Pinpoint the cell where the given text exists, returning its (X, Y) midpoint coordinate. 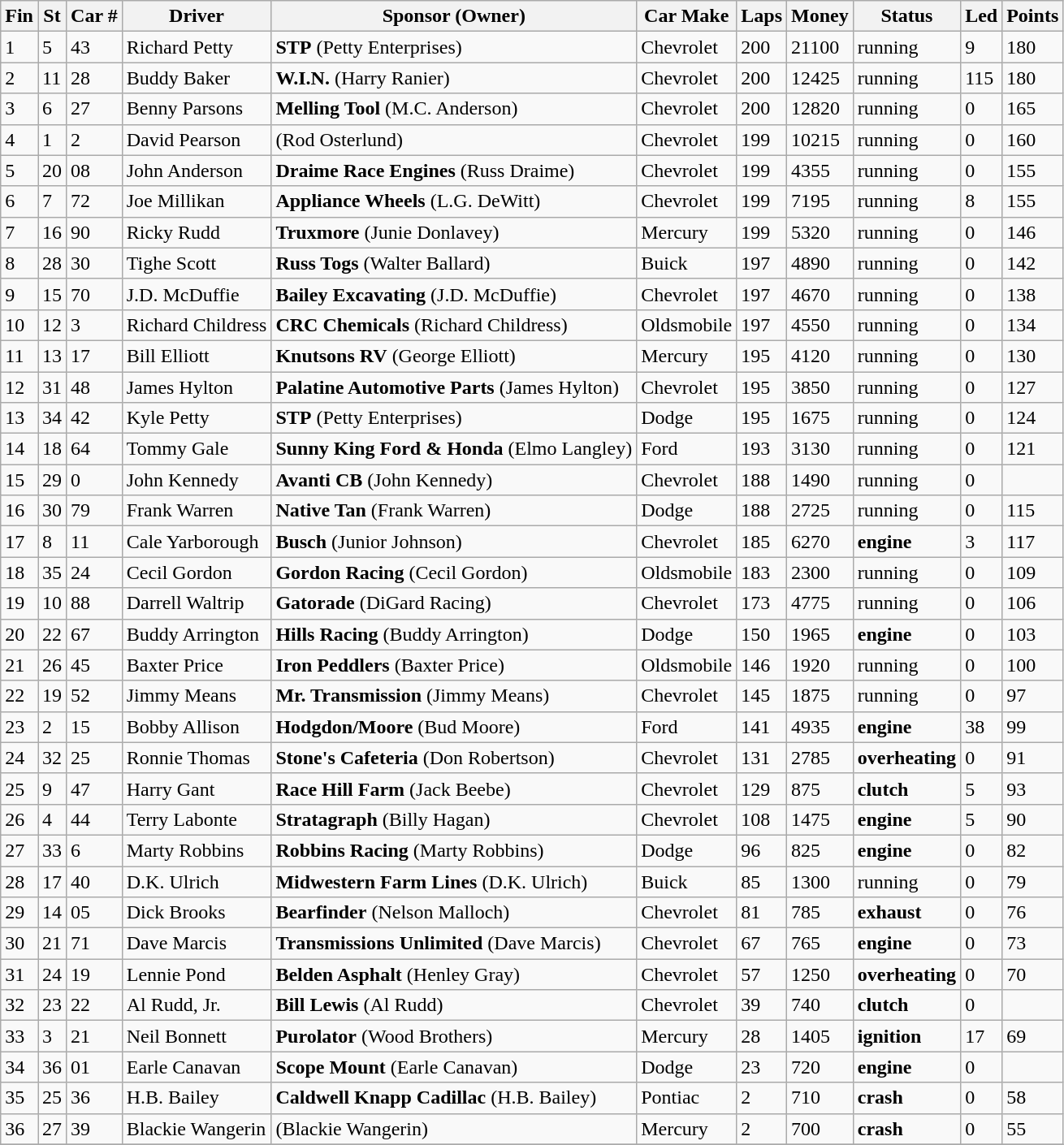
131 (762, 758)
7195 (820, 201)
08 (94, 171)
Bill Lewis (Al Rudd) (454, 1005)
Pontiac (687, 1098)
Busch (Junior Johnson) (454, 542)
Iron Peddlers (Baxter Price) (454, 665)
(Rod Osterlund) (454, 140)
38 (981, 727)
Hodgdon/Moore (Bud Moore) (454, 727)
W.I.N. (Harry Ranier) (454, 78)
Driver (197, 16)
740 (820, 1005)
Richard Childress (197, 325)
Jimmy Means (197, 696)
64 (94, 449)
Knutsons RV (George Elliott) (454, 356)
48 (94, 387)
05 (94, 913)
785 (820, 913)
Tighe Scott (197, 263)
Frank Warren (197, 511)
4935 (820, 727)
Points (1033, 16)
Neil Bonnett (197, 1036)
Bearfinder (Nelson Malloch) (454, 913)
1250 (820, 974)
109 (1033, 572)
Truxmore (Junie Donlavey) (454, 232)
Car Make (687, 16)
81 (762, 913)
Earle Canavan (197, 1067)
130 (1033, 356)
Draime Race Engines (Russ Draime) (454, 171)
73 (1033, 944)
Avanti CB (John Kennedy) (454, 480)
145 (762, 696)
Belden Asphalt (Henley Gray) (454, 974)
Baxter Price (197, 665)
Purolator (Wood Brothers) (454, 1036)
69 (1033, 1036)
57 (762, 974)
Marty Robbins (197, 850)
141 (762, 727)
127 (1033, 387)
Robbins Racing (Marty Robbins) (454, 850)
Harry Gant (197, 789)
85 (762, 881)
185 (762, 542)
100 (1033, 665)
St (52, 16)
Sunny King Ford & Honda (Elmo Langley) (454, 449)
183 (762, 572)
Hills Racing (Buddy Arrington) (454, 634)
David Pearson (197, 140)
142 (1033, 263)
55 (1033, 1129)
4355 (820, 171)
Transmissions Unlimited (Dave Marcis) (454, 944)
exhaust (906, 913)
1490 (820, 480)
4890 (820, 263)
Money (820, 16)
Dick Brooks (197, 913)
150 (762, 634)
4550 (820, 325)
124 (1033, 418)
Buddy Arrington (197, 634)
Buddy Baker (197, 78)
71 (94, 944)
825 (820, 850)
43 (94, 47)
John Anderson (197, 171)
H.B. Bailey (197, 1098)
875 (820, 789)
44 (94, 819)
82 (1033, 850)
Bill Elliott (197, 356)
193 (762, 449)
12425 (820, 78)
99 (1033, 727)
Stratagraph (Billy Hagan) (454, 819)
710 (820, 1098)
88 (94, 603)
Dave Marcis (197, 944)
96 (762, 850)
10215 (820, 140)
Status (906, 16)
John Kennedy (197, 480)
3850 (820, 387)
165 (1033, 109)
4120 (820, 356)
(Blackie Wangerin) (454, 1129)
160 (1033, 140)
Cale Yarborough (197, 542)
58 (1033, 1098)
Kyle Petty (197, 418)
Appliance Wheels (L.G. DeWitt) (454, 201)
Cecil Gordon (197, 572)
Race Hill Farm (Jack Beebe) (454, 789)
Midwestern Farm Lines (D.K. Ulrich) (454, 881)
134 (1033, 325)
91 (1033, 758)
Bailey Excavating (J.D. McDuffie) (454, 294)
D.K. Ulrich (197, 881)
Scope Mount (Earle Canavan) (454, 1067)
Palatine Automotive Parts (James Hylton) (454, 387)
Gordon Racing (Cecil Gordon) (454, 572)
21100 (820, 47)
138 (1033, 294)
720 (820, 1067)
Blackie Wangerin (197, 1129)
93 (1033, 789)
Al Rudd, Jr. (197, 1005)
72 (94, 201)
700 (820, 1129)
Richard Petty (197, 47)
J.D. McDuffie (197, 294)
45 (94, 665)
2725 (820, 511)
Ronnie Thomas (197, 758)
1405 (820, 1036)
Led (981, 16)
2785 (820, 758)
12820 (820, 109)
Darrell Waltrip (197, 603)
4670 (820, 294)
121 (1033, 449)
Joe Millikan (197, 201)
765 (820, 944)
ignition (906, 1036)
CRC Chemicals (Richard Childress) (454, 325)
Lennie Pond (197, 974)
52 (94, 696)
42 (94, 418)
Tommy Gale (197, 449)
Laps (762, 16)
James Hylton (197, 387)
6270 (820, 542)
1675 (820, 418)
Native Tan (Frank Warren) (454, 511)
108 (762, 819)
76 (1033, 913)
106 (1033, 603)
Terry Labonte (197, 819)
3130 (820, 449)
103 (1033, 634)
47 (94, 789)
129 (762, 789)
1300 (820, 881)
01 (94, 1067)
117 (1033, 542)
1875 (820, 696)
Melling Tool (M.C. Anderson) (454, 109)
1965 (820, 634)
Russ Togs (Walter Ballard) (454, 263)
40 (94, 881)
97 (1033, 696)
Car # (94, 16)
Fin (19, 16)
1475 (820, 819)
5320 (820, 232)
Bobby Allison (197, 727)
Caldwell Knapp Cadillac (H.B. Bailey) (454, 1098)
Benny Parsons (197, 109)
2300 (820, 572)
1920 (820, 665)
Stone's Cafeteria (Don Robertson) (454, 758)
4775 (820, 603)
Ricky Rudd (197, 232)
Mr. Transmission (Jimmy Means) (454, 696)
Gatorade (DiGard Racing) (454, 603)
173 (762, 603)
Sponsor (Owner) (454, 16)
